Pinpoint the cell where the given text exists, returning its [X, Y] midpoint coordinate. 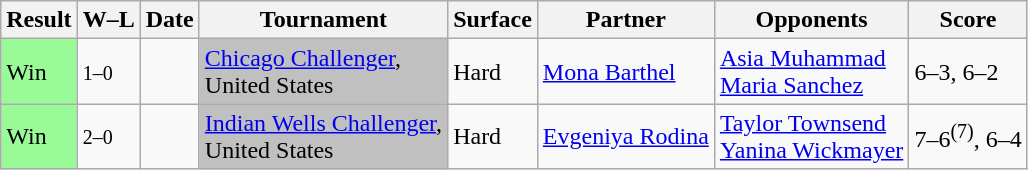
Surface [493, 20]
6–3, 6–2 [968, 72]
Evgeniya Rodina [626, 136]
Mona Barthel [626, 72]
Score [968, 20]
W–L [108, 20]
Date [170, 20]
Chicago Challenger, United States [323, 72]
7–6(7), 6–4 [968, 136]
1–0 [108, 72]
Indian Wells Challenger, United States [323, 136]
Partner [626, 20]
Tournament [323, 20]
Result [39, 20]
2–0 [108, 136]
Asia Muhammad Maria Sanchez [812, 72]
Taylor Townsend Yanina Wickmayer [812, 136]
Opponents [812, 20]
